Return the (x, y) coordinate for the center point of the cell that contains the specified text.  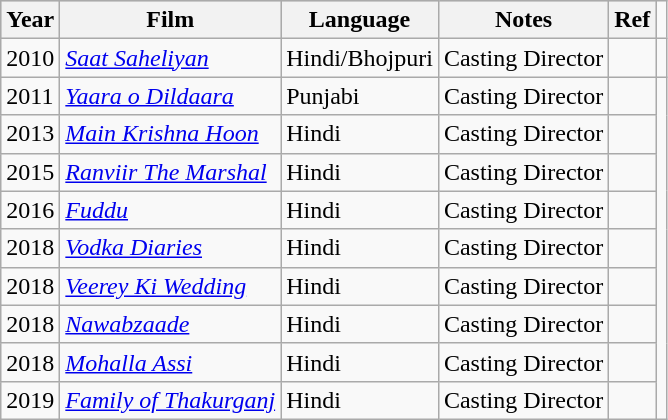
Vodka Diaries (170, 248)
Language (360, 20)
Mohalla Assi (170, 362)
2015 (30, 172)
2016 (30, 210)
Family of Thakurganj (170, 400)
Ref (632, 20)
Year (30, 20)
Yaara o Dildaara (170, 96)
Punjabi (360, 96)
Saat Saheliyan (170, 58)
Nawabzaade (170, 324)
Film (170, 20)
Hindi/Bhojpuri (360, 58)
Ranviir The Marshal (170, 172)
2010 (30, 58)
Main Krishna Hoon (170, 134)
2011 (30, 96)
Notes (523, 20)
Fuddu (170, 210)
2019 (30, 400)
2013 (30, 134)
Veerey Ki Wedding (170, 286)
